Output the [X, Y] coordinate of the center of the cell containing the given text.  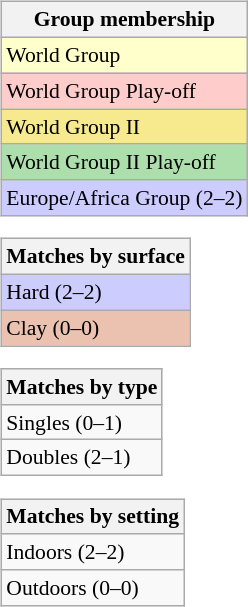
Indoors (2–2) [92, 552]
World Group II Play-off [124, 162]
Singles (0–1) [82, 422]
Clay (0–0) [96, 328]
World Group [124, 55]
World Group Play-off [124, 91]
Matches by type [82, 387]
Doubles (2–1) [82, 458]
Matches by surface [96, 257]
Hard (2–2) [96, 292]
Group membership [124, 20]
World Group II [124, 127]
Europe/Africa Group (2–2) [124, 198]
Matches by setting [92, 517]
Outdoors (0–0) [92, 588]
